From the cell containing the given text, extract its center point as (x, y) coordinate. 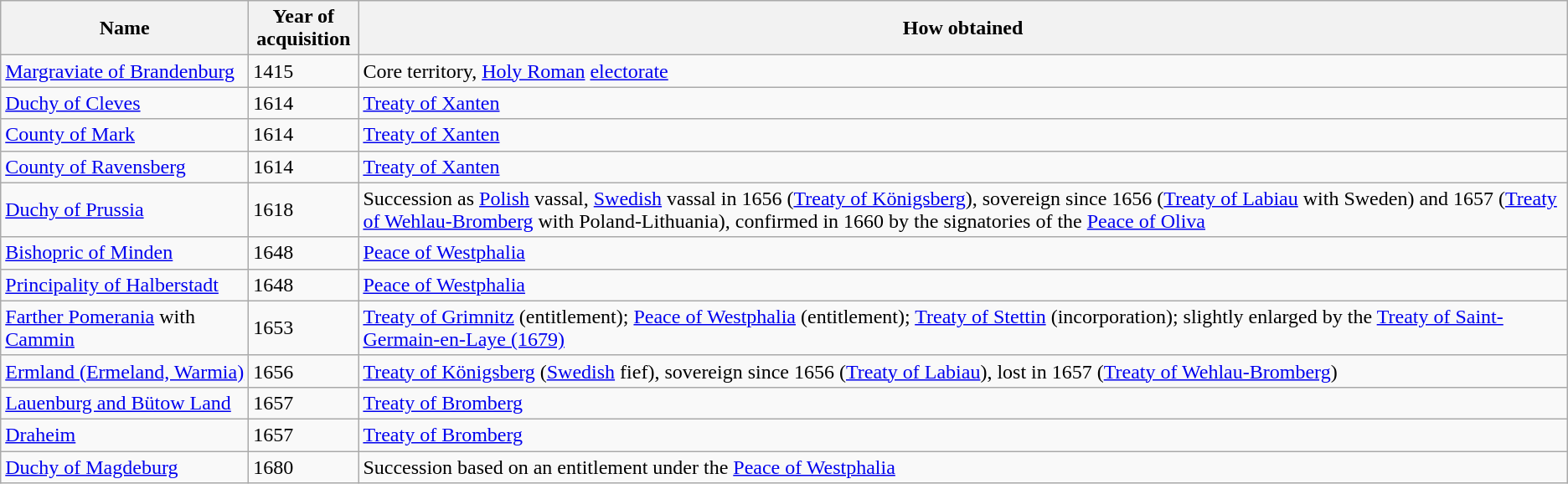
Draheim (125, 435)
Bishopric of Minden (125, 253)
Treaty of Königsberg (Swedish fief), sovereign since 1656 (Treaty of Labiau), lost in 1657 (Treaty of Wehlau-Bromberg) (963, 371)
1653 (303, 328)
1680 (303, 466)
Core territory, Holy Roman electorate (963, 71)
Name (125, 28)
Duchy of Magdeburg (125, 466)
Year of acquisition (303, 28)
1618 (303, 209)
Ermland (Ermeland, Warmia) (125, 371)
Duchy of Cleves (125, 103)
Farther Pomerania with Cammin (125, 328)
Principality of Halberstadt (125, 285)
Succession based on an entitlement under the Peace of Westphalia (963, 466)
Lauenburg and Bütow Land (125, 403)
Margraviate of Brandenburg (125, 71)
How obtained (963, 28)
County of Ravensberg (125, 167)
1656 (303, 371)
Duchy of Prussia (125, 209)
County of Mark (125, 135)
1415 (303, 71)
